For the text-containing cell, return its midpoint in [X, Y] coordinate format. 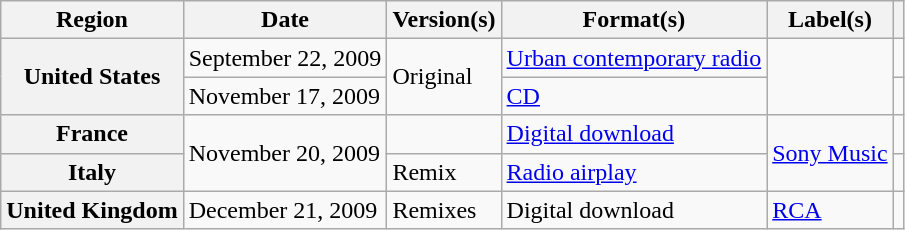
Remix [444, 172]
Urban contemporary radio [634, 58]
Format(s) [634, 20]
Remixes [444, 210]
Italy [92, 172]
Version(s) [444, 20]
France [92, 134]
Date [285, 20]
Original [444, 77]
United States [92, 77]
Label(s) [830, 20]
September 22, 2009 [285, 58]
Region [92, 20]
RCA [830, 210]
November 17, 2009 [285, 96]
United Kingdom [92, 210]
Sony Music [830, 153]
December 21, 2009 [285, 210]
Radio airplay [634, 172]
CD [634, 96]
November 20, 2009 [285, 153]
